Scan for the cell matching the given text and deliver its (x, y) coordinate at center. 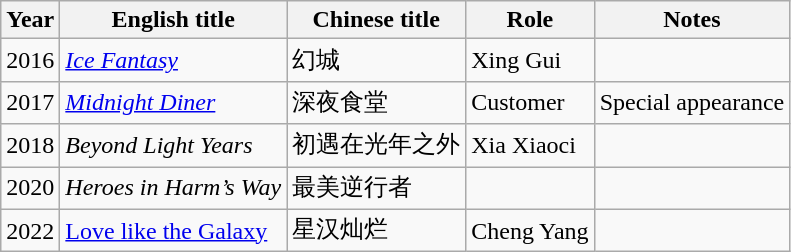
Role (530, 20)
最美逆行者 (376, 188)
Xia Xiaoci (530, 146)
星汉灿烂 (376, 230)
Notes (692, 20)
Xing Gui (530, 60)
Year (30, 20)
Special appearance (692, 102)
English title (174, 20)
Heroes in Harm’s Way (174, 188)
2020 (30, 188)
2022 (30, 230)
2017 (30, 102)
深夜食堂 (376, 102)
Beyond Light Years (174, 146)
2018 (30, 146)
Chinese title (376, 20)
Midnight Diner (174, 102)
2016 (30, 60)
Ice Fantasy (174, 60)
初遇在光年之外 (376, 146)
Customer (530, 102)
幻城 (376, 60)
Love like the Galaxy (174, 230)
Cheng Yang (530, 230)
